Provide the [X, Y] coordinate of the cell's center where the given text is located.  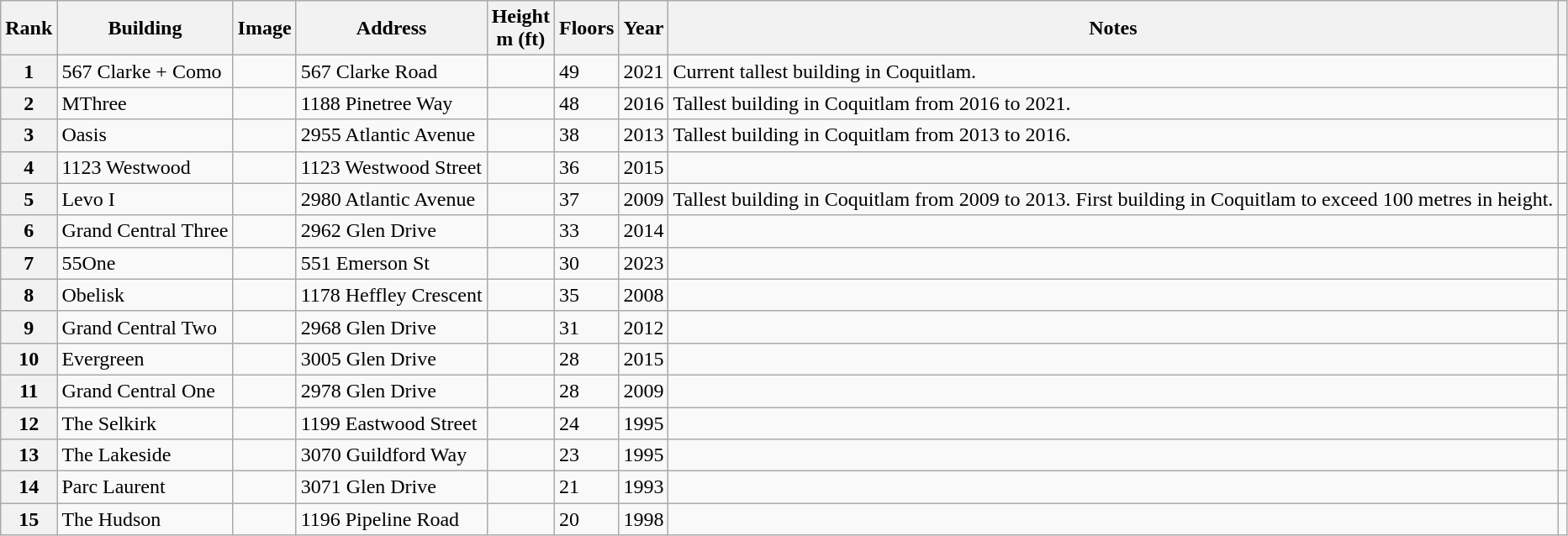
2012 [644, 327]
Levo I [145, 199]
2980 Atlantic Avenue [392, 199]
2 [29, 103]
1196 Pipeline Road [392, 519]
15 [29, 519]
567 Clarke Road [392, 71]
35 [586, 295]
3 [29, 135]
Grand Central Two [145, 327]
Notes [1113, 29]
55One [145, 263]
24 [586, 423]
2013 [644, 135]
Tallest building in Coquitlam from 2013 to 2016. [1113, 135]
21 [586, 487]
23 [586, 455]
Parc Laurent [145, 487]
Address [392, 29]
2962 Glen Drive [392, 231]
2978 Glen Drive [392, 391]
567 Clarke + Como [145, 71]
49 [586, 71]
10 [29, 359]
9 [29, 327]
14 [29, 487]
7 [29, 263]
2023 [644, 263]
13 [29, 455]
12 [29, 423]
Year [644, 29]
37 [586, 199]
2016 [644, 103]
Grand Central Three [145, 231]
Tallest building in Coquitlam from 2016 to 2021. [1113, 103]
Evergreen [145, 359]
1993 [644, 487]
8 [29, 295]
Floors [586, 29]
33 [586, 231]
5 [29, 199]
6 [29, 231]
Rank [29, 29]
3070 Guildford Way [392, 455]
36 [586, 167]
1 [29, 71]
3005 Glen Drive [392, 359]
48 [586, 103]
Current tallest building in Coquitlam. [1113, 71]
2014 [644, 231]
11 [29, 391]
2008 [644, 295]
Building [145, 29]
The Selkirk [145, 423]
The Hudson [145, 519]
4 [29, 167]
1123 Westwood [145, 167]
Tallest building in Coquitlam from 2009 to 2013. First building in Coquitlam to exceed 100 metres in height. [1113, 199]
Grand Central One [145, 391]
1123 Westwood Street [392, 167]
20 [586, 519]
31 [586, 327]
3071 Glen Drive [392, 487]
Image [264, 29]
30 [586, 263]
MThree [145, 103]
1188 Pinetree Way [392, 103]
2021 [644, 71]
551 Emerson St [392, 263]
The Lakeside [145, 455]
38 [586, 135]
2955 Atlantic Avenue [392, 135]
1178 Heffley Crescent [392, 295]
Oasis [145, 135]
Obelisk [145, 295]
1998 [644, 519]
2968 Glen Drive [392, 327]
Height m (ft) [520, 29]
1199 Eastwood Street [392, 423]
